Extract the (x, y) coordinate from the center of the cell holding the provided text.  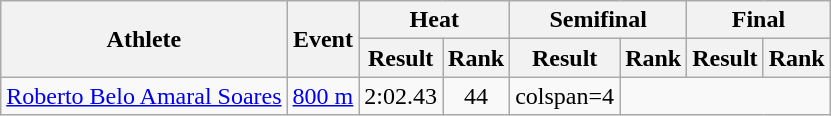
800 m (323, 96)
Semifinal (598, 20)
Final (759, 20)
44 (476, 96)
Athlete (144, 39)
Event (323, 39)
Heat (434, 20)
2:02.43 (401, 96)
colspan=4 (565, 96)
Roberto Belo Amaral Soares (144, 96)
